For the text-containing cell, return its midpoint in (x, y) coordinate format. 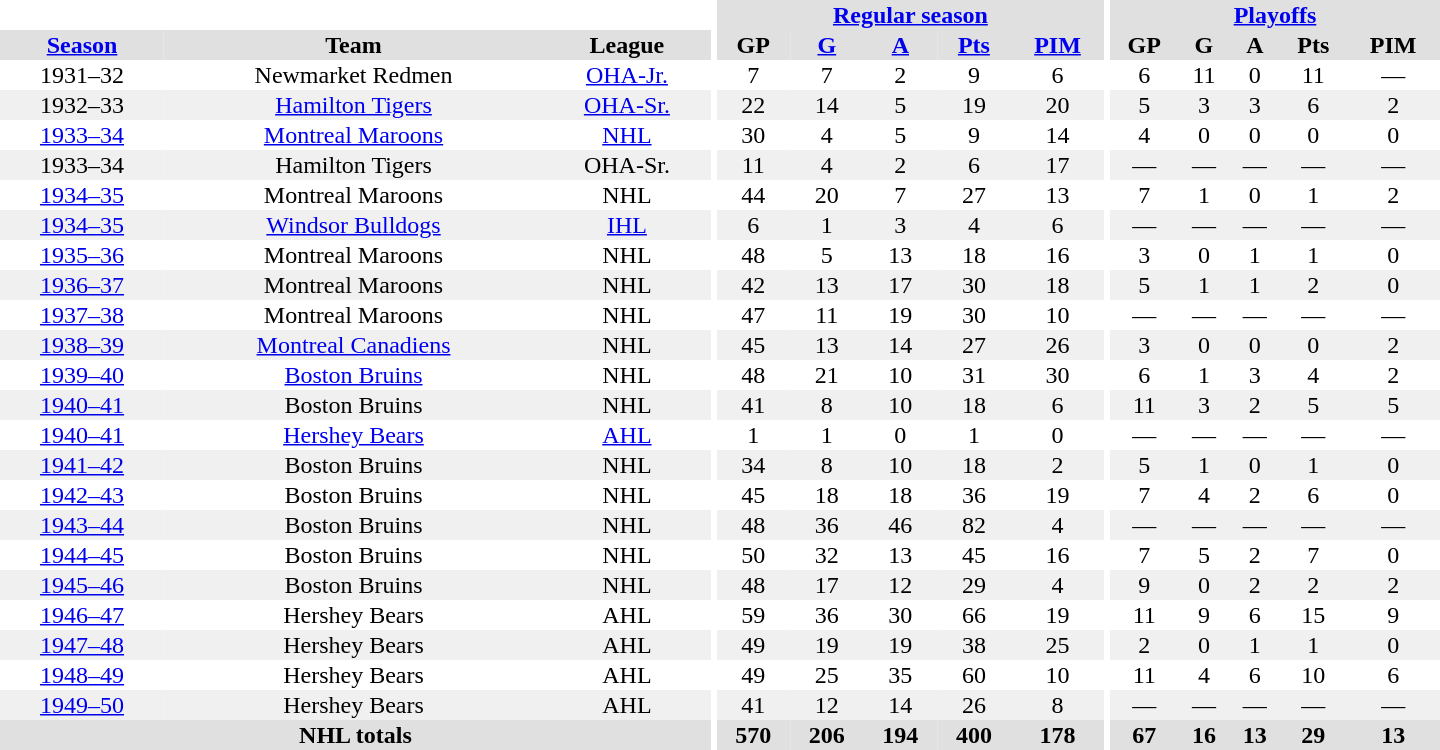
47 (753, 315)
1938–39 (82, 345)
Montreal Canadiens (354, 345)
42 (753, 285)
38 (974, 645)
Playoffs (1275, 15)
1943–44 (82, 525)
1935–36 (82, 255)
1948–49 (82, 675)
1946–47 (82, 615)
League (627, 45)
1944–45 (82, 555)
31 (974, 375)
Team (354, 45)
1941–42 (82, 465)
Regular season (910, 15)
1949–50 (82, 705)
66 (974, 615)
194 (901, 735)
1936–37 (82, 285)
32 (827, 555)
50 (753, 555)
82 (974, 525)
Season (82, 45)
1937–38 (82, 315)
1931–32 (82, 75)
178 (1058, 735)
46 (901, 525)
400 (974, 735)
34 (753, 465)
21 (827, 375)
OHA-Jr. (627, 75)
NHL totals (356, 735)
1942–43 (82, 495)
Newmarket Redmen (354, 75)
59 (753, 615)
44 (753, 195)
IHL (627, 225)
15 (1313, 615)
206 (827, 735)
1939–40 (82, 375)
Windsor Bulldogs (354, 225)
570 (753, 735)
1947–48 (82, 645)
1932–33 (82, 105)
1945–46 (82, 585)
35 (901, 675)
67 (1144, 735)
22 (753, 105)
60 (974, 675)
